Extract the [X, Y] coordinate from the center of the cell holding the provided text.  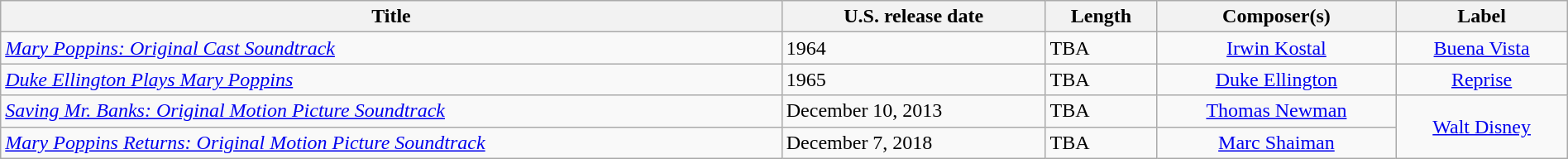
Walt Disney [1482, 127]
December 10, 2013 [913, 111]
Label [1482, 17]
Title [391, 17]
Composer(s) [1277, 17]
Mary Poppins: Original Cast Soundtrack [391, 48]
1965 [913, 79]
Marc Shaiman [1277, 142]
Reprise [1482, 79]
December 7, 2018 [913, 142]
Duke Ellington Plays Mary Poppins [391, 79]
Saving Mr. Banks: Original Motion Picture Soundtrack [391, 111]
Irwin Kostal [1277, 48]
1964 [913, 48]
Mary Poppins Returns: Original Motion Picture Soundtrack [391, 142]
Thomas Newman [1277, 111]
Buena Vista [1482, 48]
Length [1102, 17]
U.S. release date [913, 17]
Duke Ellington [1277, 79]
